Extract the (x, y) coordinate from the center of the cell holding the provided text.  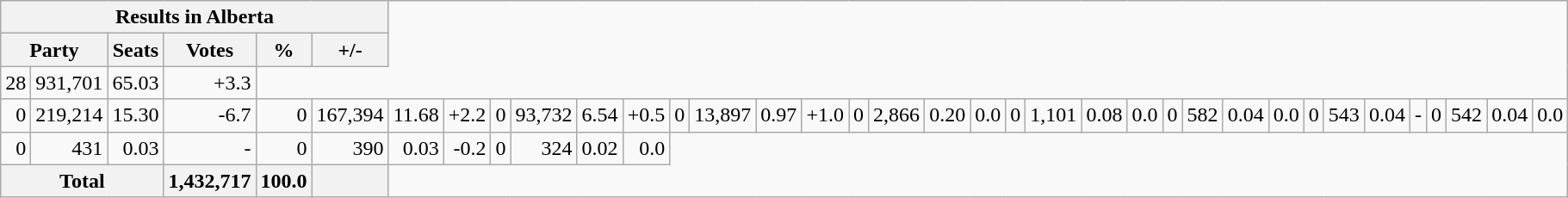
167,394 (350, 115)
+3.3 (210, 83)
2,866 (897, 115)
Seats (136, 50)
219,214 (69, 115)
93,732 (544, 115)
Party (54, 50)
1,432,717 (210, 181)
931,701 (69, 83)
390 (350, 148)
+1.0 (825, 115)
543 (1343, 115)
11.68 (416, 115)
+0.5 (646, 115)
0.02 (599, 148)
-0.2 (467, 148)
28 (15, 83)
Total (83, 181)
+2.2 (467, 115)
Votes (210, 50)
+/- (350, 50)
324 (544, 148)
Results in Alberta (195, 17)
0.97 (778, 115)
6.54 (599, 115)
65.03 (136, 83)
13,897 (723, 115)
% (284, 50)
542 (1467, 115)
1,101 (1054, 115)
-6.7 (210, 115)
582 (1202, 115)
0.20 (947, 115)
0.08 (1104, 115)
15.30 (136, 115)
431 (69, 148)
100.0 (284, 181)
